Find where the given text appears and provide that cell's center as [x, y] coordinate. 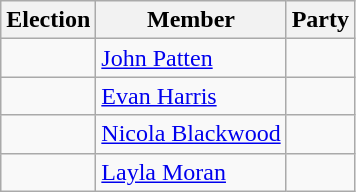
John Patten [191, 58]
Evan Harris [191, 96]
Member [191, 20]
Nicola Blackwood [191, 134]
Party [320, 20]
Layla Moran [191, 172]
Election [48, 20]
